Detect which cell encompasses the target text, then output its [x, y] center coordinate. 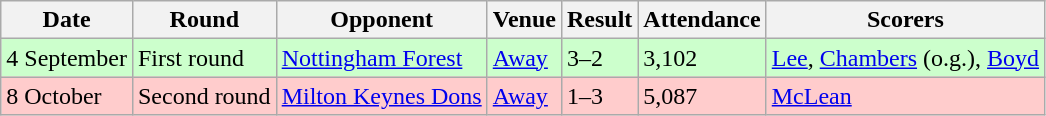
First round [204, 58]
Result [599, 20]
Attendance [702, 20]
3,102 [702, 58]
Second round [204, 96]
8 October [67, 96]
McLean [905, 96]
Date [67, 20]
1–3 [599, 96]
Round [204, 20]
Opponent [382, 20]
Lee, Chambers (o.g.), Boyd [905, 58]
Scorers [905, 20]
4 September [67, 58]
Nottingham Forest [382, 58]
Venue [524, 20]
3–2 [599, 58]
Milton Keynes Dons [382, 96]
5,087 [702, 96]
